Scan for the cell matching the given text and deliver its [X, Y] coordinate at center. 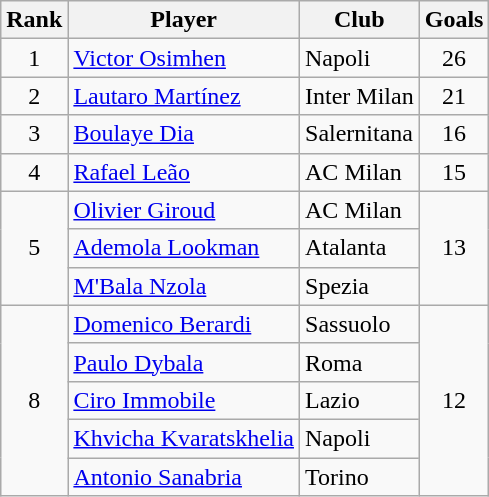
Ciro Immobile [184, 400]
Domenico Berardi [184, 324]
Player [184, 20]
5 [34, 248]
Boulaye Dia [184, 134]
Lazio [360, 400]
1 [34, 58]
Inter Milan [360, 96]
21 [454, 96]
Roma [360, 362]
Rank [34, 20]
Ademola Lookman [184, 248]
Salernitana [360, 134]
13 [454, 248]
12 [454, 400]
Rafael Leão [184, 172]
15 [454, 172]
Lautaro Martínez [184, 96]
4 [34, 172]
16 [454, 134]
3 [34, 134]
Atalanta [360, 248]
M'Bala Nzola [184, 286]
26 [454, 58]
Sassuolo [360, 324]
Victor Osimhen [184, 58]
Khvicha Kvaratskhelia [184, 438]
Olivier Giroud [184, 210]
2 [34, 96]
Torino [360, 477]
Antonio Sanabria [184, 477]
8 [34, 400]
Paulo Dybala [184, 362]
Club [360, 20]
Goals [454, 20]
Spezia [360, 286]
